For the text-containing cell, return its midpoint in [X, Y] coordinate format. 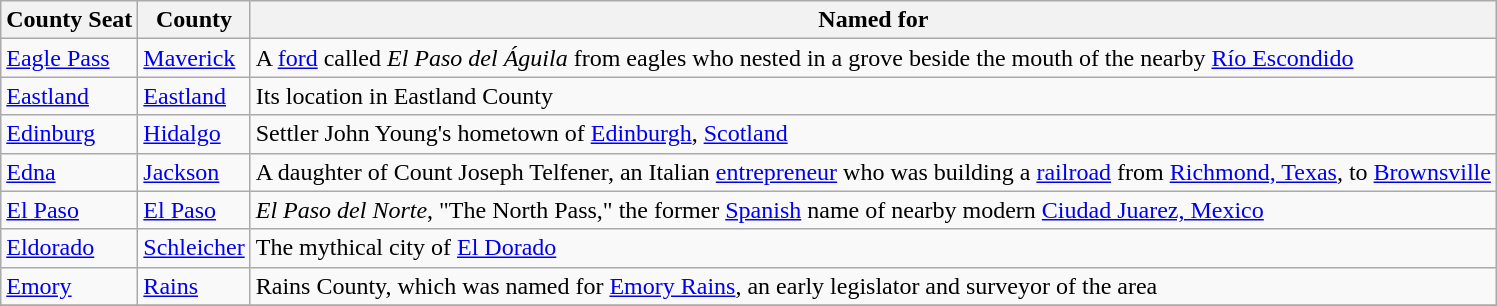
The mythical city of El Dorado [873, 248]
Jackson [194, 172]
Eldorado [70, 248]
Settler John Young's hometown of Edinburgh, Scotland [873, 134]
A daughter of Count Joseph Telfener, an Italian entrepreneur who was building a railroad from Richmond, Texas, to Brownsville [873, 172]
Rains County, which was named for Emory Rains, an early legislator and surveyor of the area [873, 286]
County [194, 20]
Hidalgo [194, 134]
County Seat [70, 20]
Schleicher [194, 248]
Its location in Eastland County [873, 96]
Eagle Pass [70, 58]
Edna [70, 172]
Emory [70, 286]
Edinburg [70, 134]
Named for [873, 20]
Rains [194, 286]
A ford called El Paso del Águila from eagles who nested in a grove beside the mouth of the nearby Río Escondido [873, 58]
Maverick [194, 58]
El Paso del Norte, "The North Pass," the former Spanish name of nearby modern Ciudad Juarez, Mexico [873, 210]
